Identify which cell holds the provided text, then report its [x, y] central coordinate. 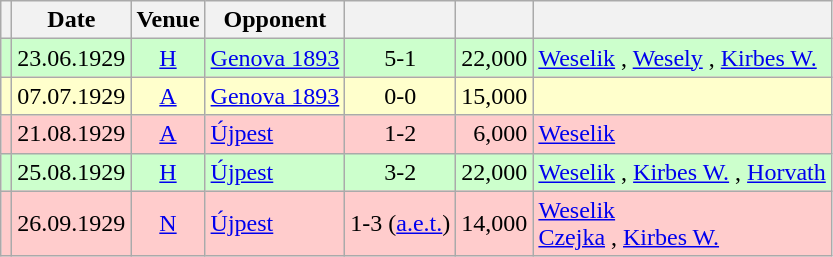
15,000 [494, 96]
Weselik [682, 134]
Venue [168, 20]
07.07.1929 [72, 96]
Weselik , Wesely , Kirbes W. [682, 58]
0-0 [400, 96]
N [168, 224]
3-2 [400, 172]
25.08.1929 [72, 172]
14,000 [494, 224]
Opponent [275, 20]
6,000 [494, 134]
26.09.1929 [72, 224]
Date [72, 20]
1-2 [400, 134]
21.08.1929 [72, 134]
Weselik , Kirbes W. , Horvath [682, 172]
1-3 (a.e.t.) [400, 224]
5-1 [400, 58]
23.06.1929 [72, 58]
Weselik Czejka , Kirbes W. [682, 224]
